For the text-containing cell, return its midpoint in (x, y) coordinate format. 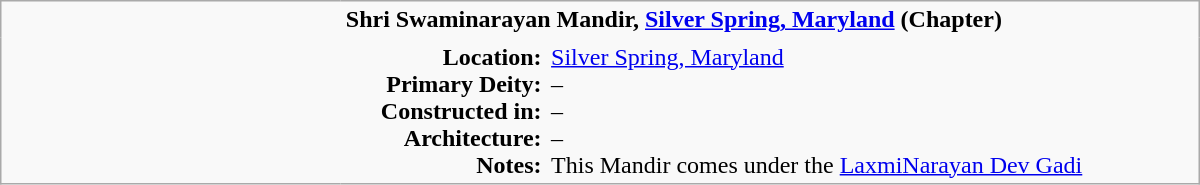
Shri Swaminarayan Mandir, Silver Spring, Maryland (Chapter) (770, 20)
Silver Spring, Maryland – – – This Mandir comes under the LaxmiNarayan Dev Gadi (872, 110)
Location:Primary Deity:Constructed in:Architecture:Notes: (444, 110)
